Output the (x, y) coordinate of the center of the cell containing the given text.  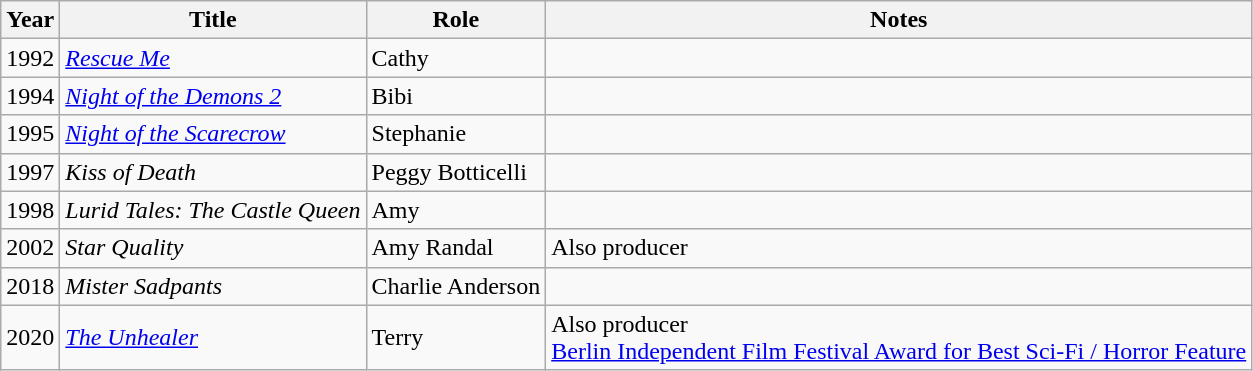
The Unhealer (213, 338)
2002 (30, 248)
Night of the Demons 2 (213, 96)
Star Quality (213, 248)
1998 (30, 210)
Kiss of Death (213, 172)
2018 (30, 286)
Rescue Me (213, 58)
Stephanie (456, 134)
Mister Sadpants (213, 286)
1995 (30, 134)
Bibi (456, 96)
1992 (30, 58)
Terry (456, 338)
Amy Randal (456, 248)
Notes (899, 20)
Cathy (456, 58)
Title (213, 20)
1997 (30, 172)
Peggy Botticelli (456, 172)
Lurid Tales: The Castle Queen (213, 210)
Also producerBerlin Independent Film Festival Award for Best Sci-Fi / Horror Feature (899, 338)
Role (456, 20)
2020 (30, 338)
Also producer (899, 248)
Charlie Anderson (456, 286)
Year (30, 20)
Amy (456, 210)
Night of the Scarecrow (213, 134)
1994 (30, 96)
